Return the (X, Y) coordinate for the center point of the cell that contains the specified text.  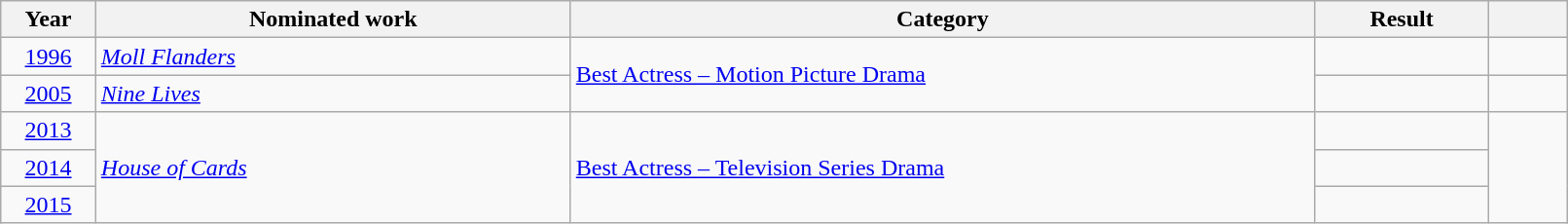
Nominated work (333, 19)
2013 (49, 131)
Category (942, 19)
Best Actress – Motion Picture Drama (942, 75)
2014 (49, 168)
Moll Flanders (333, 56)
House of Cards (333, 168)
Best Actress – Television Series Drama (942, 168)
2015 (49, 205)
2005 (49, 93)
Nine Lives (333, 93)
Result (1402, 19)
1996 (49, 56)
Year (49, 19)
